For the text-containing cell, return its midpoint in (x, y) coordinate format. 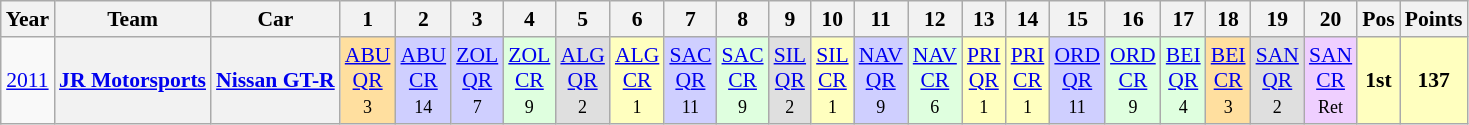
13 (984, 19)
14 (1028, 19)
ABUQR3 (368, 80)
SILQR2 (790, 80)
Car (276, 19)
2 (423, 19)
BEIQR4 (1184, 80)
ZOLQR7 (477, 80)
10 (832, 19)
ORDQR11 (1077, 80)
1 (368, 19)
SACQR11 (690, 80)
ALGQR2 (582, 80)
SANCRRet (1330, 80)
ORDCR9 (1133, 80)
137 (1434, 80)
ABUCR14 (423, 80)
4 (529, 19)
Nissan GT-R (276, 80)
16 (1133, 19)
Points (1434, 19)
NAVCR6 (935, 80)
15 (1077, 19)
BEICR3 (1228, 80)
Pos (1378, 19)
1st (1378, 80)
20 (1330, 19)
17 (1184, 19)
Team (132, 19)
2011 (28, 80)
SILCR1 (832, 80)
Year (28, 19)
7 (690, 19)
ALGCR1 (637, 80)
6 (637, 19)
18 (1228, 19)
SACCR9 (742, 80)
SANQR2 (1278, 80)
PRIQR1 (984, 80)
NAVQR9 (881, 80)
ZOLCR9 (529, 80)
5 (582, 19)
3 (477, 19)
8 (742, 19)
JR Motorsports (132, 80)
11 (881, 19)
12 (935, 19)
9 (790, 19)
PRICR1 (1028, 80)
19 (1278, 19)
